Search for the cell housing the specified text and yield its (X, Y) center coordinate. 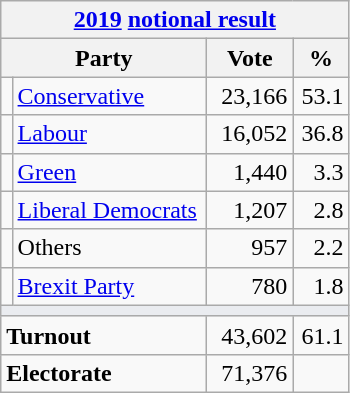
Turnout (104, 335)
43,602 (250, 335)
36.8 (321, 134)
23,166 (250, 96)
2.2 (321, 248)
780 (250, 286)
Green (110, 172)
53.1 (321, 96)
Electorate (104, 373)
Vote (250, 58)
1,440 (250, 172)
Party (104, 58)
61.1 (321, 335)
957 (250, 248)
2019 notional result (175, 20)
16,052 (250, 134)
Conservative (110, 96)
Brexit Party (110, 286)
1,207 (250, 210)
1.8 (321, 286)
71,376 (250, 373)
Others (110, 248)
Labour (110, 134)
2.8 (321, 210)
Liberal Democrats (110, 210)
3.3 (321, 172)
% (321, 58)
